Detect which cell encompasses the target text, then output its [X, Y] center coordinate. 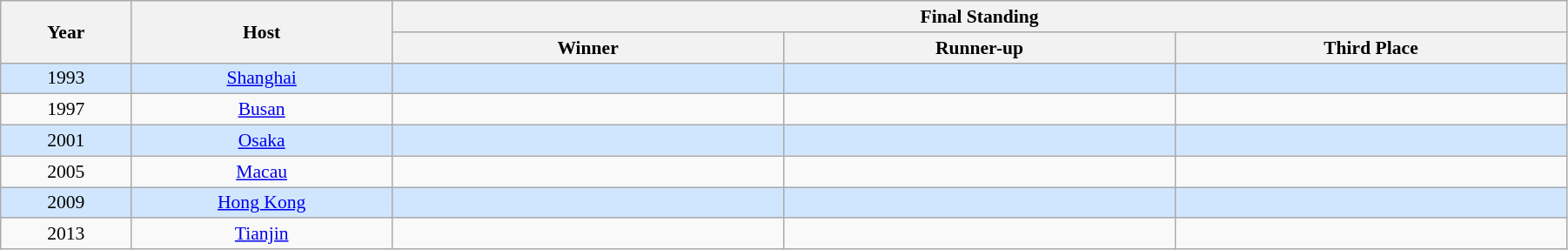
Final Standing [980, 17]
2009 [66, 203]
2001 [66, 141]
Busan [262, 110]
Hong Kong [262, 203]
Year [66, 31]
2005 [66, 172]
1993 [66, 78]
Shanghai [262, 78]
Winner [588, 48]
Tianjin [262, 234]
Host [262, 31]
Osaka [262, 141]
1997 [66, 110]
Third Place [1370, 48]
Macau [262, 172]
2013 [66, 234]
Runner-up [980, 48]
